Provide the (X, Y) coordinate of the cell's center where the given text is located.  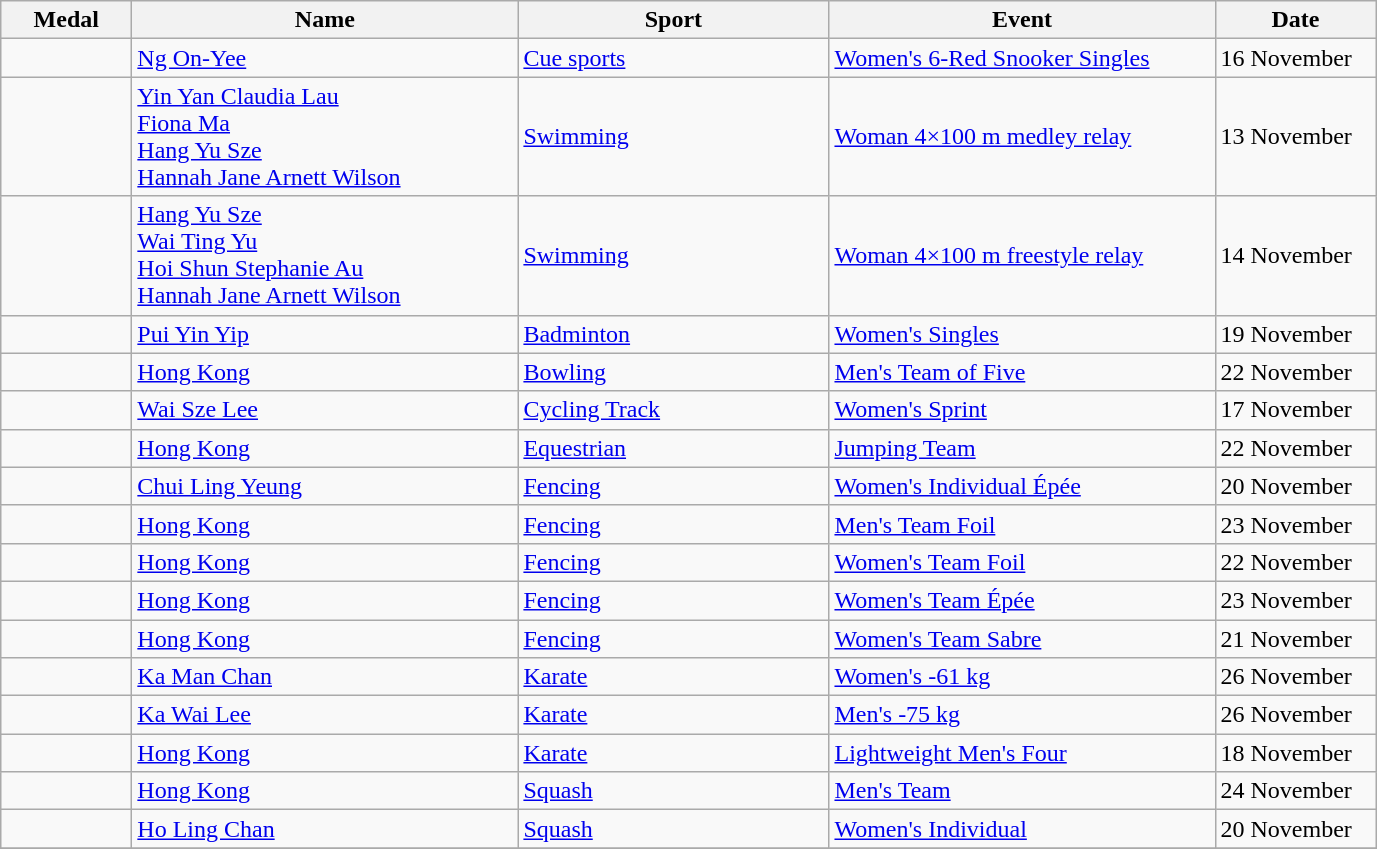
16 November (1296, 58)
Pui Yin Yip (325, 334)
Ka Wai Lee (325, 715)
Cue sports (674, 58)
Ng On-Yee (325, 58)
Woman 4×100 m medley relay (1022, 136)
Wai Sze Lee (325, 410)
Women's 6-Red Snooker Singles (1022, 58)
Bowling (674, 372)
21 November (1296, 639)
Women's Singles (1022, 334)
Name (325, 20)
Equestrian (674, 448)
Event (1022, 20)
Hang Yu Sze Wai Ting Yu Hoi Shun Stephanie Au Hannah Jane Arnett Wilson (325, 256)
Men's Team Foil (1022, 524)
Chui Ling Yeung (325, 486)
Women's Sprint (1022, 410)
19 November (1296, 334)
Women's Team Sabre (1022, 639)
13 November (1296, 136)
Women's Individual (1022, 829)
Sport (674, 20)
Women's -61 kg (1022, 677)
18 November (1296, 753)
Men's Team (1022, 791)
Women's Team Foil (1022, 562)
Medal (66, 20)
Men's -75 kg (1022, 715)
Yin Yan Claudia Lau Fiona Ma Hang Yu Sze Hannah Jane Arnett Wilson (325, 136)
Badminton (674, 334)
14 November (1296, 256)
Woman 4×100 m freestyle relay (1022, 256)
Women's Individual Épée (1022, 486)
17 November (1296, 410)
Ka Man Chan (325, 677)
Lightweight Men's Four (1022, 753)
Ho Ling Chan (325, 829)
Jumping Team (1022, 448)
24 November (1296, 791)
Date (1296, 20)
Women's Team Épée (1022, 600)
Cycling Track (674, 410)
Men's Team of Five (1022, 372)
